Scan for the cell matching the given text and deliver its [x, y] coordinate at center. 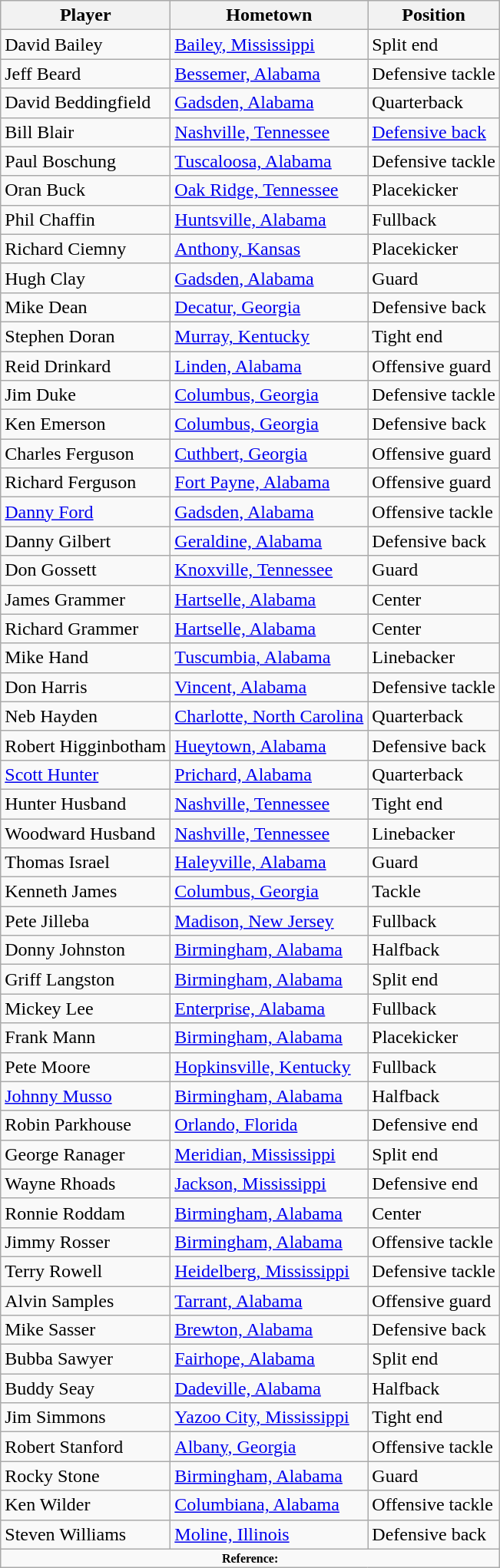
Fairhope, Alabama [269, 1359]
Murray, Kentucky [269, 336]
Bessemer, Alabama [269, 74]
Madison, New Jersey [269, 921]
Richard Ferguson [86, 483]
Griff Langston [86, 979]
Orlando, Florida [269, 1125]
Jackson, Mississippi [269, 1183]
Ken Wilder [86, 1505]
Bubba Sawyer [86, 1359]
Don Harris [86, 687]
David Beddingfield [86, 103]
Pete Moore [86, 1067]
Linden, Alabama [269, 366]
George Ranager [86, 1154]
Prichard, Alabama [269, 774]
Kenneth James [86, 892]
Yazoo City, Mississippi [269, 1418]
Jim Simmons [86, 1418]
Jim Duke [86, 395]
Hometown [269, 15]
Geraldine, Alabama [269, 541]
Woodward Husband [86, 833]
Stephen Doran [86, 336]
Frank Mann [86, 1038]
Danny Ford [86, 512]
Meridian, Mississippi [269, 1154]
Player [86, 15]
Charles Ferguson [86, 454]
Jimmy Rosser [86, 1242]
Tuscumbia, Alabama [269, 658]
Jeff Beard [86, 74]
Vincent, Alabama [269, 687]
Terry Rowell [86, 1271]
Robert Higginbotham [86, 745]
Hueytown, Alabama [269, 745]
Ronnie Roddam [86, 1213]
Wayne Rhoads [86, 1183]
Decatur, Georgia [269, 307]
Danny Gilbert [86, 541]
Neb Hayden [86, 716]
Hunter Husband [86, 804]
Haleyville, Alabama [269, 863]
Tuscaloosa, Alabama [269, 161]
Knoxville, Tennessee [269, 570]
Richard Ciemny [86, 249]
Fort Payne, Alabama [269, 483]
Donny Johnston [86, 950]
Mike Dean [86, 307]
Moline, Illinois [269, 1534]
Hugh Clay [86, 278]
Phil Chaffin [86, 220]
Hopkinsville, Kentucky [269, 1067]
Heidelberg, Mississippi [269, 1271]
Reference: [250, 1558]
Huntsville, Alabama [269, 220]
Anthony, Kansas [269, 249]
James Grammer [86, 599]
Mike Hand [86, 658]
Albany, Georgia [269, 1447]
Ken Emerson [86, 424]
Oak Ridge, Tennessee [269, 190]
Brewton, Alabama [269, 1330]
Don Gossett [86, 570]
Bill Blair [86, 132]
Reid Drinkard [86, 366]
Enterprise, Alabama [269, 1008]
Cuthbert, Georgia [269, 454]
Scott Hunter [86, 774]
Alvin Samples [86, 1301]
Charlotte, North Carolina [269, 716]
Bailey, Mississippi [269, 45]
Robin Parkhouse [86, 1125]
Robert Stanford [86, 1447]
Tarrant, Alabama [269, 1301]
Columbiana, Alabama [269, 1505]
Oran Buck [86, 190]
Johnny Musso [86, 1096]
Mickey Lee [86, 1008]
Tackle [434, 892]
Mike Sasser [86, 1330]
Richard Grammer [86, 629]
Pete Jilleba [86, 921]
Paul Boschung [86, 161]
Buddy Seay [86, 1388]
Rocky Stone [86, 1476]
Dadeville, Alabama [269, 1388]
Position [434, 15]
David Bailey [86, 45]
Steven Williams [86, 1534]
Thomas Israel [86, 863]
